Provide the (X, Y) coordinate of the cell's center where the given text is located.  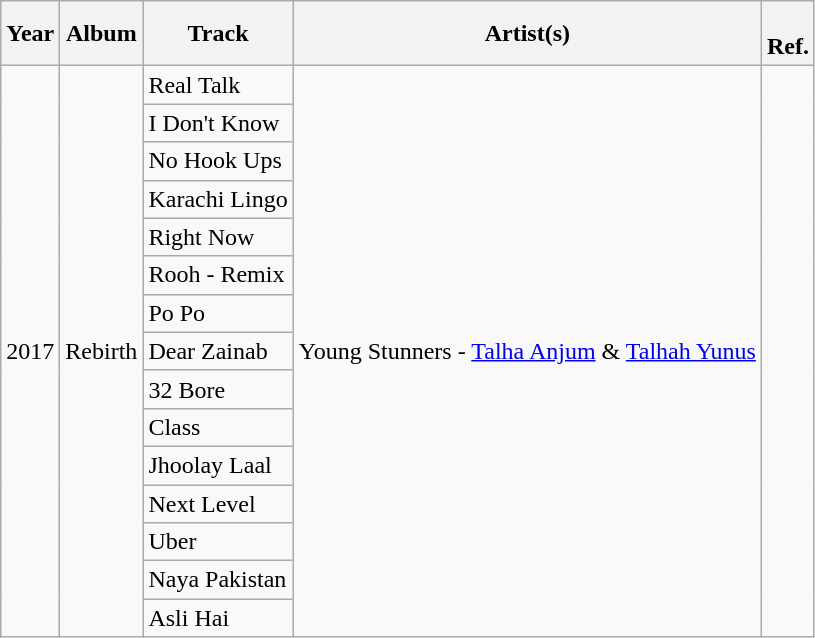
Young Stunners - Talha Anjum & Talhah Yunus (527, 352)
Po Po (218, 313)
Class (218, 427)
Dear Zainab (218, 351)
Album (102, 34)
Right Now (218, 237)
Year (30, 34)
I Don't Know (218, 123)
Rebirth (102, 352)
Next Level (218, 503)
Ref. (788, 34)
2017 (30, 352)
Real Talk (218, 85)
Uber (218, 542)
Rooh - Remix (218, 275)
Jhoolay Laal (218, 465)
Naya Pakistan (218, 580)
Karachi Lingo (218, 199)
Asli Hai (218, 618)
Artist(s) (527, 34)
Track (218, 34)
No Hook Ups (218, 161)
32 Bore (218, 389)
